Locate the cell with the specified text and output its (X, Y) center coordinate. 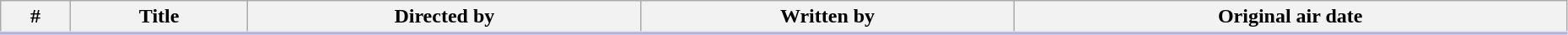
Original air date (1291, 17)
# (35, 17)
Directed by (445, 17)
Written by (827, 17)
Title (159, 17)
